Search for the cell housing the specified text and yield its [x, y] center coordinate. 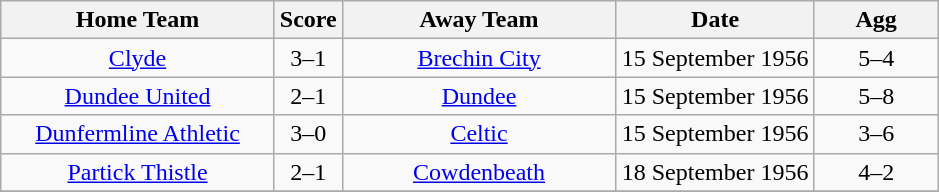
Brechin City [479, 58]
5–4 [876, 58]
Dundee [479, 96]
4–2 [876, 172]
5–8 [876, 96]
Away Team [479, 20]
Clyde [138, 58]
3–0 [308, 134]
Celtic [479, 134]
Score [308, 20]
18 September 1956 [716, 172]
Home Team [138, 20]
Cowdenbeath [479, 172]
Dundee United [138, 96]
3–6 [876, 134]
Date [716, 20]
Partick Thistle [138, 172]
Dunfermline Athletic [138, 134]
Agg [876, 20]
3–1 [308, 58]
